Detect which cell encompasses the target text, then output its [x, y] center coordinate. 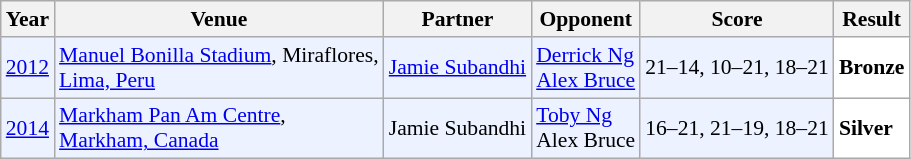
16–21, 21–19, 18–21 [737, 128]
Opponent [586, 19]
2014 [28, 128]
21–14, 10–21, 18–21 [737, 68]
Result [872, 19]
Manuel Bonilla Stadium, Miraflores,Lima, Peru [219, 68]
Year [28, 19]
Bronze [872, 68]
Markham Pan Am Centre,Markham, Canada [219, 128]
Venue [219, 19]
2012 [28, 68]
Silver [872, 128]
Partner [458, 19]
Toby Ng Alex Bruce [586, 128]
Derrick Ng Alex Bruce [586, 68]
Score [737, 19]
